Pinpoint the cell where the given text exists, returning its (X, Y) midpoint coordinate. 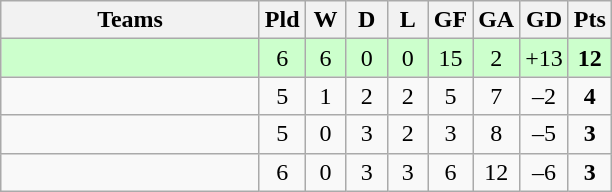
Teams (130, 20)
4 (590, 96)
W (326, 20)
+13 (544, 58)
–6 (544, 172)
15 (450, 58)
L (408, 20)
GF (450, 20)
D (366, 20)
8 (496, 134)
Pld (282, 20)
7 (496, 96)
GD (544, 20)
Pts (590, 20)
–5 (544, 134)
–2 (544, 96)
GA (496, 20)
1 (326, 96)
